Extract the [x, y] coordinate from the center of the cell holding the provided text.  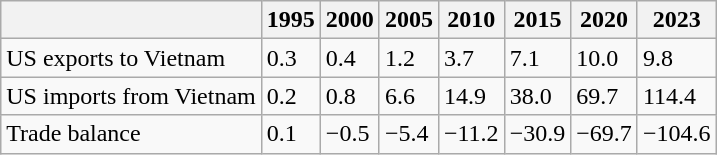
−104.6 [676, 134]
9.8 [676, 58]
6.6 [408, 96]
2020 [604, 20]
−11.2 [471, 134]
US exports to Vietnam [132, 58]
−0.5 [350, 134]
38.0 [538, 96]
0.1 [290, 134]
Trade balance [132, 134]
0.2 [290, 96]
2010 [471, 20]
2023 [676, 20]
−5.4 [408, 134]
−69.7 [604, 134]
0.3 [290, 58]
2000 [350, 20]
10.0 [604, 58]
2015 [538, 20]
114.4 [676, 96]
−30.9 [538, 134]
3.7 [471, 58]
69.7 [604, 96]
14.9 [471, 96]
1995 [290, 20]
7.1 [538, 58]
2005 [408, 20]
1.2 [408, 58]
US imports from Vietnam [132, 96]
0.8 [350, 96]
0.4 [350, 58]
